From the cell containing the given text, extract its center point as (x, y) coordinate. 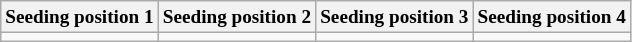
Seeding position 2 (236, 17)
Seeding position 4 (552, 17)
Seeding position 1 (80, 17)
Seeding position 3 (394, 17)
